Return (x, y) of the center of cell containing provided text 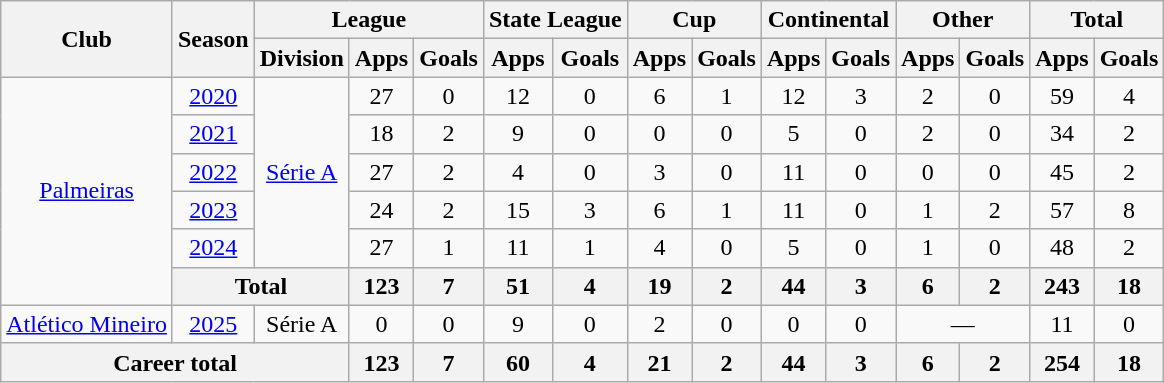
2025 (213, 324)
Palmeiras (87, 191)
60 (518, 362)
48 (1062, 248)
2021 (213, 134)
Club (87, 39)
19 (659, 286)
2022 (213, 172)
Continental (828, 20)
2024 (213, 248)
21 (659, 362)
51 (518, 286)
59 (1062, 96)
League (368, 20)
State League (555, 20)
2020 (213, 96)
— (963, 324)
8 (1129, 210)
243 (1062, 286)
Career total (176, 362)
Atlético Mineiro (87, 324)
Division (302, 58)
Season (213, 39)
34 (1062, 134)
Other (963, 20)
45 (1062, 172)
24 (381, 210)
2023 (213, 210)
57 (1062, 210)
Cup (694, 20)
254 (1062, 362)
15 (518, 210)
